Return (x, y) of the center of cell containing provided text 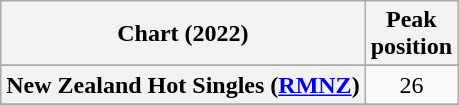
26 (411, 85)
New Zealand Hot Singles (RMNZ) (183, 85)
Peakposition (411, 34)
Chart (2022) (183, 34)
